Identify which cell holds the provided text, then report its [X, Y] central coordinate. 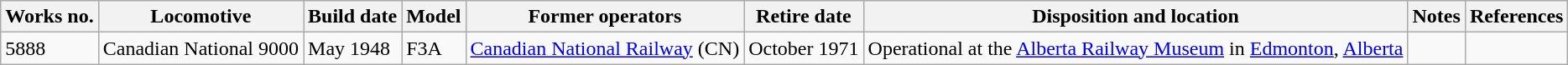
Works no. [49, 17]
Build date [352, 17]
References [1517, 17]
Locomotive [201, 17]
5888 [49, 48]
F3A [434, 48]
Canadian National Railway (CN) [605, 48]
Canadian National 9000 [201, 48]
Disposition and location [1136, 17]
Former operators [605, 17]
Model [434, 17]
May 1948 [352, 48]
Retire date [804, 17]
Notes [1436, 17]
Operational at the Alberta Railway Museum in Edmonton, Alberta [1136, 48]
October 1971 [804, 48]
